Extract the [X, Y] coordinate from the center of the cell holding the provided text.  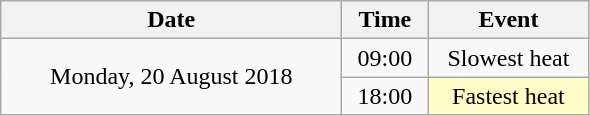
Slowest heat [508, 58]
Time [385, 20]
Event [508, 20]
18:00 [385, 96]
Fastest heat [508, 96]
Date [172, 20]
09:00 [385, 58]
Monday, 20 August 2018 [172, 77]
